Return the [X, Y] coordinate for the center point of the cell that contains the specified text.  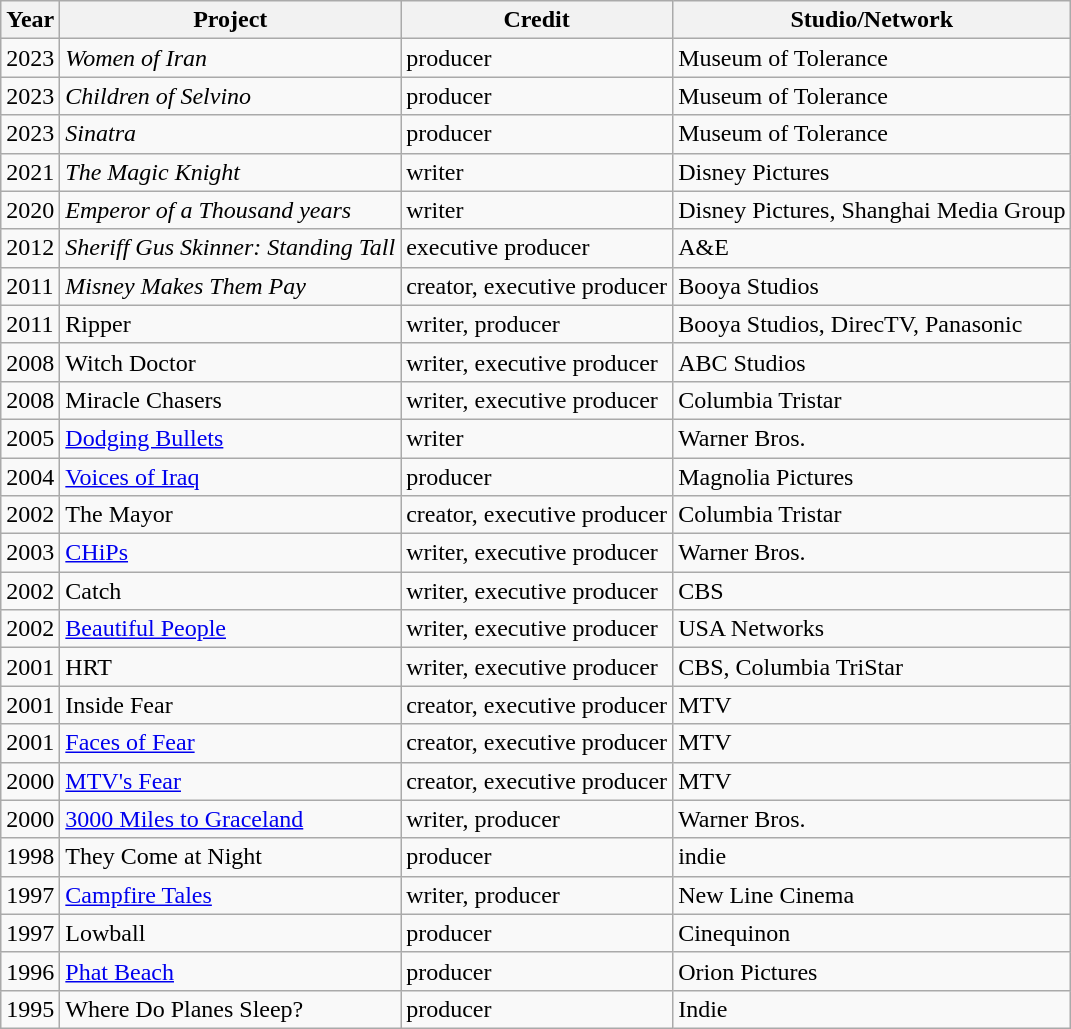
Where Do Planes Sleep? [230, 1009]
New Line Cinema [872, 895]
Lowball [230, 933]
Year [30, 20]
They Come at Night [230, 857]
Booya Studios, DirecTV, Panasonic [872, 324]
1995 [30, 1009]
Children of Selvino [230, 96]
Miracle Chasers [230, 400]
Emperor of a Thousand years [230, 210]
Witch Doctor [230, 362]
Faces of Fear [230, 743]
The Magic Knight [230, 172]
ABC Studios [872, 362]
2004 [30, 477]
CBS [872, 591]
Indie [872, 1009]
Studio/Network [872, 20]
Beautiful People [230, 629]
Misney Makes Them Pay [230, 286]
Disney Pictures, Shanghai Media Group [872, 210]
The Mayor [230, 515]
Magnolia Pictures [872, 477]
Women of Iran [230, 58]
Inside Fear [230, 705]
HRT [230, 667]
Voices of Iraq [230, 477]
Project [230, 20]
Disney Pictures [872, 172]
Catch [230, 591]
Cinequinon [872, 933]
Campfire Tales [230, 895]
MTV's Fear [230, 781]
2005 [30, 438]
Sinatra [230, 134]
2003 [30, 553]
CHiPs [230, 553]
executive producer [537, 248]
2021 [30, 172]
Sheriff Gus Skinner: Standing Tall [230, 248]
Orion Pictures [872, 971]
A&E [872, 248]
Ripper [230, 324]
Credit [537, 20]
Dodging Bullets [230, 438]
2012 [30, 248]
3000 Miles to Graceland [230, 819]
indie [872, 857]
2020 [30, 210]
CBS, Columbia TriStar [872, 667]
Booya Studios [872, 286]
Phat Beach [230, 971]
USA Networks [872, 629]
1998 [30, 857]
1996 [30, 971]
